Identify which cell holds the provided text, then report its [x, y] central coordinate. 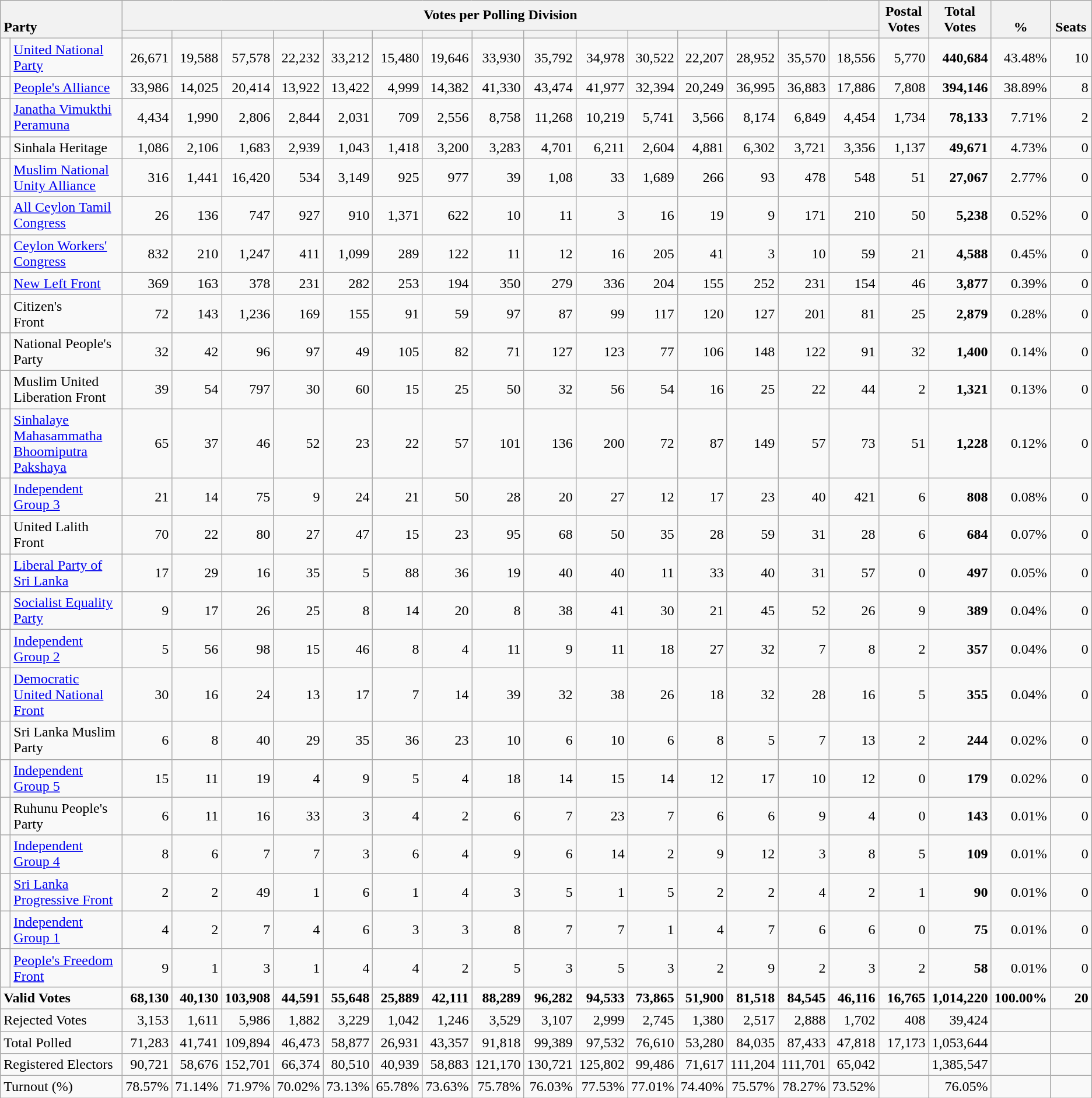
Party [62, 20]
266 [702, 177]
41,741 [197, 1042]
105 [398, 351]
1,702 [854, 1020]
73,865 [652, 998]
42,111 [447, 998]
1,689 [652, 177]
1,043 [348, 148]
77.01% [652, 1087]
71 [498, 351]
Citizen'sFront [66, 314]
2,106 [197, 148]
United Lalith Front [66, 535]
103,908 [247, 998]
1,247 [247, 253]
32,394 [652, 87]
1,321 [960, 390]
42 [197, 351]
71,617 [702, 1065]
20,249 [702, 87]
Ruhunu People's Party [66, 816]
19,588 [197, 57]
389 [960, 611]
55,648 [348, 998]
76.03% [549, 1087]
3,356 [854, 148]
2,517 [752, 1020]
1,882 [299, 1020]
Seats [1071, 20]
93 [752, 177]
910 [348, 216]
16,420 [247, 177]
30,522 [652, 57]
0.39% [1021, 283]
684 [960, 535]
99,389 [549, 1042]
2,939 [299, 148]
1,734 [904, 118]
81,518 [752, 998]
4,999 [398, 87]
8,174 [752, 118]
244 [960, 741]
65 [147, 443]
109 [960, 854]
78.27% [804, 1087]
316 [147, 177]
53,280 [702, 1042]
101 [498, 443]
37 [197, 443]
1,099 [348, 253]
0.14% [1021, 351]
497 [960, 573]
121,170 [498, 1065]
130,721 [549, 1065]
123 [602, 351]
6,302 [752, 148]
7.71% [1021, 118]
1,246 [447, 1020]
Sinhalaye Mahasammatha Bhoomiputra Pakshaya [66, 443]
2,879 [960, 314]
6,849 [804, 118]
Independent Group 5 [66, 778]
1,990 [197, 118]
797 [247, 390]
88 [398, 573]
68 [549, 535]
39,424 [960, 1020]
Independent Group 1 [66, 929]
252 [752, 283]
0.13% [1021, 390]
977 [447, 177]
97,532 [602, 1042]
117 [652, 314]
408 [904, 1020]
3,283 [498, 148]
0.52% [1021, 216]
Sri Lanka Muslim Party [66, 741]
378 [247, 283]
205 [652, 253]
Independent Group 2 [66, 648]
350 [498, 283]
111,204 [752, 1065]
91,818 [498, 1042]
1,014,220 [960, 998]
Janatha Vimukthi Peramuna [66, 118]
1,385,547 [960, 1065]
1,611 [197, 1020]
1,683 [247, 148]
2,999 [602, 1020]
71,283 [147, 1042]
1,400 [960, 351]
120 [702, 314]
1,086 [147, 148]
46,473 [299, 1042]
1,380 [702, 1020]
3,877 [960, 283]
Socialist Equality Party [66, 611]
355 [960, 694]
4,434 [147, 118]
68,130 [147, 998]
Muslim United Liberation Front [66, 390]
82 [447, 351]
98 [247, 648]
622 [447, 216]
440,684 [960, 57]
111,701 [804, 1065]
36,883 [804, 87]
17,886 [854, 87]
Independent Group 4 [66, 854]
People's Alliance [66, 87]
75.78% [498, 1087]
71.97% [247, 1087]
Rejected Votes [62, 1020]
3,529 [498, 1020]
2,031 [348, 118]
73 [854, 443]
26,931 [398, 1042]
81 [854, 314]
2.77% [1021, 177]
14,025 [197, 87]
74.40% [702, 1087]
Votes per Polling Division [501, 15]
People's Freedom Front [66, 968]
2,604 [652, 148]
5,770 [904, 57]
2,844 [299, 118]
808 [960, 497]
109,894 [247, 1042]
44 [854, 390]
4,454 [854, 118]
73.52% [854, 1087]
Independent Group 3 [66, 497]
152,701 [247, 1065]
369 [147, 283]
0.28% [1021, 314]
0.07% [1021, 535]
Liberal Party of Sri Lanka [66, 573]
2,745 [652, 1020]
18,556 [854, 57]
58,676 [197, 1065]
Valid Votes [62, 998]
19,646 [447, 57]
3,229 [348, 1020]
5,986 [247, 1020]
70.02% [299, 1087]
76,610 [652, 1042]
76.05% [960, 1087]
709 [398, 118]
58,877 [348, 1042]
6,211 [602, 148]
3,566 [702, 118]
253 [398, 283]
Sri Lanka Progressive Front [66, 892]
4,881 [702, 148]
90,721 [147, 1065]
PostalVotes [904, 20]
41,330 [498, 87]
Turnout (%) [62, 1087]
1,042 [398, 1020]
2,888 [804, 1020]
78.57% [147, 1087]
26,671 [147, 57]
0.45% [1021, 253]
1,053,644 [960, 1042]
106 [702, 351]
Total Votes [960, 20]
Total Polled [62, 1042]
3,149 [348, 177]
34,978 [602, 57]
163 [197, 283]
58 [960, 968]
45 [752, 611]
3,721 [804, 148]
171 [804, 216]
925 [398, 177]
169 [299, 314]
3,153 [147, 1020]
13,422 [348, 87]
United National Party [66, 57]
38.89% [1021, 87]
357 [960, 648]
71.14% [197, 1087]
40,130 [197, 998]
99,486 [652, 1065]
43,357 [447, 1042]
22,207 [702, 57]
90 [960, 892]
4,588 [960, 253]
16,765 [904, 998]
1,418 [398, 148]
40,939 [398, 1065]
57,578 [247, 57]
43,474 [549, 87]
National People's Party [66, 351]
13,922 [299, 87]
125,802 [602, 1065]
0.08% [1021, 497]
36,995 [752, 87]
99 [602, 314]
411 [299, 253]
35,792 [549, 57]
58,883 [447, 1065]
100.00% [1021, 998]
70 [147, 535]
Sinhala Heritage [66, 148]
3,107 [549, 1020]
41,977 [602, 87]
5,741 [652, 118]
1,441 [197, 177]
28,952 [752, 57]
33,986 [147, 87]
534 [299, 177]
927 [299, 216]
148 [752, 351]
65,042 [854, 1065]
66,374 [299, 1065]
421 [854, 497]
10,219 [602, 118]
New Left Front [66, 283]
47 [348, 535]
4.73% [1021, 148]
14,382 [447, 87]
Muslim National Unity Alliance [66, 177]
20,414 [247, 87]
33,212 [348, 57]
1,236 [247, 314]
95 [498, 535]
Ceylon Workers' Congress [66, 253]
44,591 [299, 998]
747 [247, 216]
84,035 [752, 1042]
548 [854, 177]
336 [602, 283]
96 [247, 351]
88,289 [498, 998]
154 [854, 283]
80 [247, 535]
7,808 [904, 87]
15,480 [398, 57]
43.48% [1021, 57]
200 [602, 443]
204 [652, 283]
2,556 [447, 118]
25,889 [398, 998]
279 [549, 283]
84,545 [804, 998]
394,146 [960, 87]
2,806 [247, 118]
1,137 [904, 148]
282 [348, 283]
77 [652, 351]
5,238 [960, 216]
478 [804, 177]
1,371 [398, 216]
179 [960, 778]
49,671 [960, 148]
47,818 [854, 1042]
73.63% [447, 1087]
60 [348, 390]
22,232 [299, 57]
35,570 [804, 57]
11,268 [549, 118]
80,510 [348, 1065]
Democratic United National Front [66, 694]
832 [147, 253]
77.53% [602, 1087]
73.13% [348, 1087]
75.57% [752, 1087]
51,900 [702, 998]
3,200 [447, 148]
0.12% [1021, 443]
78,133 [960, 118]
65.78% [398, 1087]
1,228 [960, 443]
33,930 [498, 57]
Registered Electors [62, 1065]
All Ceylon Tamil Congress [66, 216]
289 [398, 253]
8,758 [498, 118]
194 [447, 283]
149 [752, 443]
% [1021, 20]
87,433 [804, 1042]
0.05% [1021, 573]
4,701 [549, 148]
17,173 [904, 1042]
27,067 [960, 177]
46,116 [854, 998]
96,282 [549, 998]
1,08 [549, 177]
201 [804, 314]
94,533 [602, 998]
